Extract the (X, Y) coordinate from the center of the cell holding the provided text.  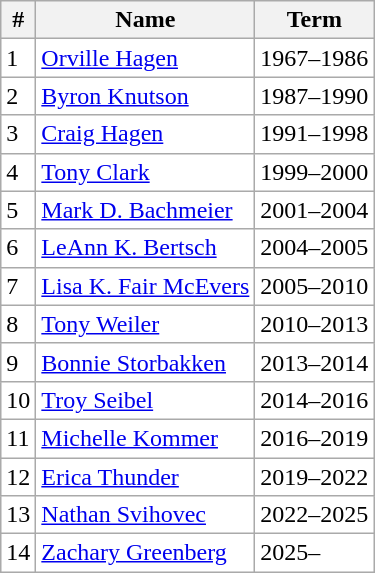
Orville Hagen (146, 58)
1967–1986 (314, 58)
1987–1990 (314, 96)
2022–2025 (314, 515)
4 (18, 172)
Lisa K. Fair McEvers (146, 286)
Tony Weiler (146, 324)
Troy Seibel (146, 400)
2016–2019 (314, 438)
Tony Clark (146, 172)
1999–2000 (314, 172)
2 (18, 96)
3 (18, 134)
2004–2005 (314, 248)
1991–1998 (314, 134)
Nathan Svihovec (146, 515)
13 (18, 515)
2013–2014 (314, 362)
10 (18, 400)
Michelle Kommer (146, 438)
Byron Knutson (146, 96)
# (18, 20)
2025– (314, 553)
Zachary Greenberg (146, 553)
1 (18, 58)
Term (314, 20)
8 (18, 324)
Bonnie Storbakken (146, 362)
11 (18, 438)
2014–2016 (314, 400)
Craig Hagen (146, 134)
2010–2013 (314, 324)
2019–2022 (314, 477)
5 (18, 210)
14 (18, 553)
6 (18, 248)
7 (18, 286)
12 (18, 477)
Erica Thunder (146, 477)
9 (18, 362)
Mark D. Bachmeier (146, 210)
LeAnn K. Bertsch (146, 248)
Name (146, 20)
2005–2010 (314, 286)
2001–2004 (314, 210)
